Output the [x, y] coordinate of the center of the cell containing the given text.  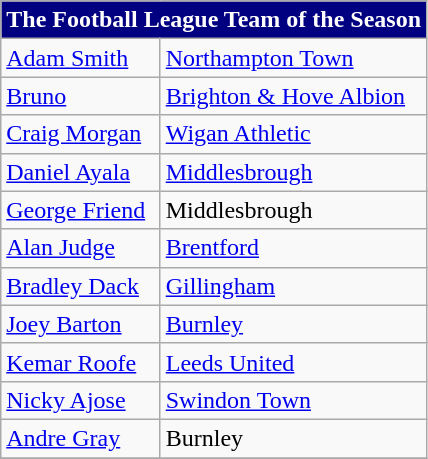
Daniel Ayala [80, 172]
Alan Judge [80, 248]
Nicky Ajose [80, 400]
Bradley Dack [80, 286]
Swindon Town [293, 400]
George Friend [80, 210]
Gillingham [293, 286]
The Football League Team of the Season [214, 20]
Brentford [293, 248]
Wigan Athletic [293, 134]
Andre Gray [80, 438]
Northampton Town [293, 58]
Joey Barton [80, 324]
Leeds United [293, 362]
Craig Morgan [80, 134]
Brighton & Hove Albion [293, 96]
Bruno [80, 96]
Kemar Roofe [80, 362]
Adam Smith [80, 58]
